Locate the cell with the specified text and output its (x, y) center coordinate. 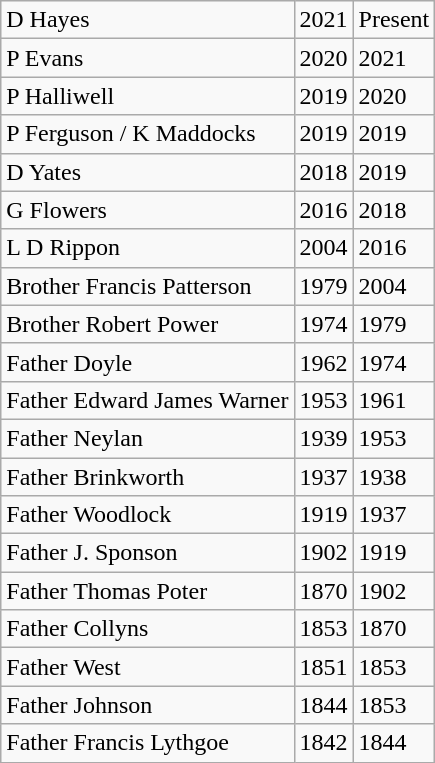
P Halliwell (148, 96)
Father Doyle (148, 362)
D Yates (148, 172)
Father J. Sponson (148, 553)
Brother Francis Patterson (148, 286)
P Evans (148, 58)
1939 (324, 438)
1961 (394, 400)
G Flowers (148, 210)
Brother Robert Power (148, 324)
Father Johnson (148, 705)
P Ferguson / K Maddocks (148, 134)
1851 (324, 667)
Father Neylan (148, 438)
Father Francis Lythgoe (148, 743)
Father Brinkworth (148, 477)
Father Collyns (148, 629)
Father Thomas Poter (148, 591)
D Hayes (148, 20)
Father Woodlock (148, 515)
Father Edward James Warner (148, 400)
1842 (324, 743)
Father West (148, 667)
Present (394, 20)
1938 (394, 477)
L D Rippon (148, 248)
1962 (324, 362)
